Find where the given text appears and provide that cell's center as [X, Y] coordinate. 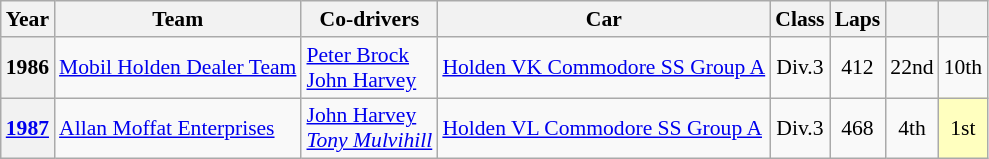
Year [28, 19]
4th [912, 128]
10th [964, 68]
Allan Moffat Enterprises [178, 128]
John Harvey Tony Mulvihill [369, 128]
22nd [912, 68]
Team [178, 19]
Holden VL Commodore SS Group A [604, 128]
Holden VK Commodore SS Group A [604, 68]
1986 [28, 68]
Co-drivers [369, 19]
412 [858, 68]
Class [800, 19]
468 [858, 128]
Mobil Holden Dealer Team [178, 68]
Peter Brock John Harvey [369, 68]
1987 [28, 128]
Laps [858, 19]
1st [964, 128]
Car [604, 19]
